Search for the cell housing the specified text and yield its (X, Y) center coordinate. 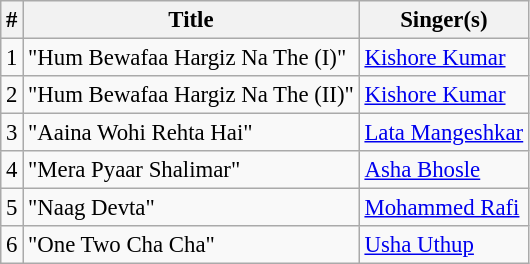
Title (191, 20)
Singer(s) (444, 20)
4 (12, 170)
Lata Mangeshkar (444, 133)
6 (12, 245)
2 (12, 95)
"One Two Cha Cha" (191, 245)
Usha Uthup (444, 245)
1 (12, 58)
3 (12, 133)
"Hum Bewafaa Hargiz Na The (II)" (191, 95)
Mohammed Rafi (444, 208)
"Hum Bewafaa Hargiz Na The (I)" (191, 58)
"Aaina Wohi Rehta Hai" (191, 133)
Asha Bhosle (444, 170)
"Mera Pyaar Shalimar" (191, 170)
# (12, 20)
5 (12, 208)
"Naag Devta" (191, 208)
